Scan for the cell matching the given text and deliver its (X, Y) coordinate at center. 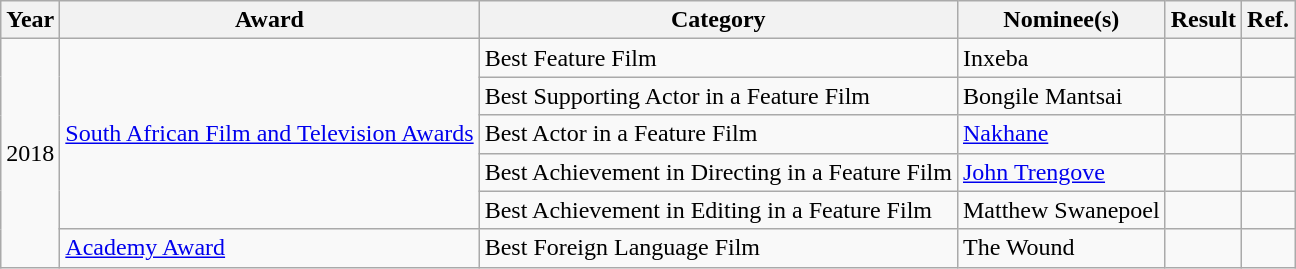
Bongile Mantsai (1061, 96)
Best Actor in a Feature Film (718, 134)
The Wound (1061, 248)
Ref. (1268, 20)
Best Achievement in Directing in a Feature Film (718, 172)
John Trengove (1061, 172)
2018 (30, 153)
Best Feature Film (718, 58)
Best Foreign Language Film (718, 248)
Result (1203, 20)
Year (30, 20)
Inxeba (1061, 58)
Award (270, 20)
Matthew Swanepoel (1061, 210)
Category (718, 20)
Nakhane (1061, 134)
South African Film and Television Awards (270, 134)
Nominee(s) (1061, 20)
Best Achievement in Editing in a Feature Film (718, 210)
Academy Award (270, 248)
Best Supporting Actor in a Feature Film (718, 96)
